Return the [X, Y] coordinate for the center point of the cell that contains the specified text.  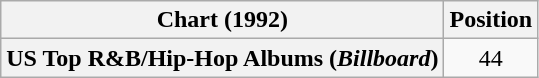
Chart (1992) [222, 20]
44 [491, 58]
US Top R&B/Hip-Hop Albums (Billboard) [222, 58]
Position [491, 20]
